Find where the given text appears and provide that cell's center as [x, y] coordinate. 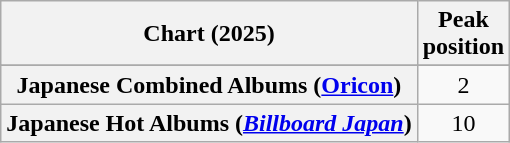
Japanese Hot Albums (Billboard Japan) [209, 123]
2 [463, 85]
Japanese Combined Albums (Oricon) [209, 85]
Peakposition [463, 34]
10 [463, 123]
Chart (2025) [209, 34]
